Pinpoint the cell where the given text exists, returning its [x, y] midpoint coordinate. 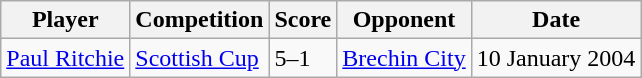
Score [303, 20]
Competition [200, 20]
5–1 [303, 58]
Brechin City [404, 58]
Date [556, 20]
10 January 2004 [556, 58]
Paul Ritchie [66, 58]
Scottish Cup [200, 58]
Player [66, 20]
Opponent [404, 20]
